Search for the cell housing the specified text and yield its [x, y] center coordinate. 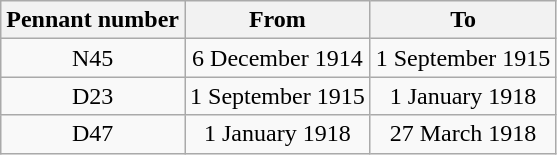
From [277, 20]
D23 [93, 96]
To [463, 20]
6 December 1914 [277, 58]
27 March 1918 [463, 134]
N45 [93, 58]
Pennant number [93, 20]
D47 [93, 134]
